Detect which cell encompasses the target text, then output its (x, y) center coordinate. 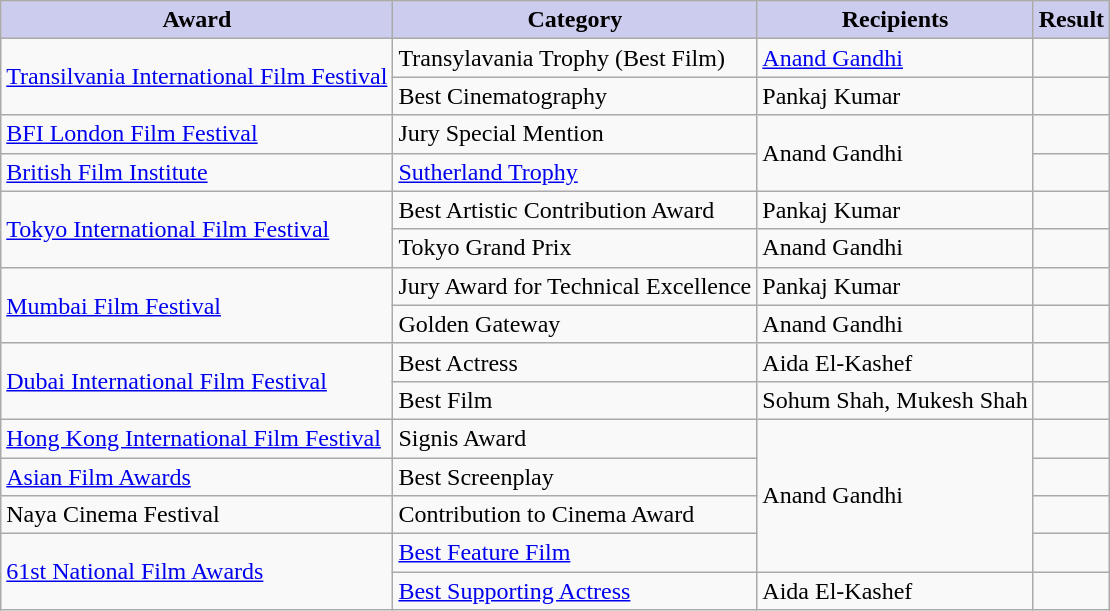
Jury Award for Technical Excellence (575, 286)
Transilvania International Film Festival (197, 77)
Best Screenplay (575, 477)
British Film Institute (197, 172)
Award (197, 20)
Hong Kong International Film Festival (197, 438)
Jury Special Mention (575, 134)
Asian Film Awards (197, 477)
Golden Gateway (575, 324)
Dubai International Film Festival (197, 381)
Sohum Shah, Mukesh Shah (895, 400)
Sutherland Trophy (575, 172)
61st National Film Awards (197, 572)
Signis Award (575, 438)
Contribution to Cinema Award (575, 515)
Tokyo International Film Festival (197, 229)
Best Feature Film (575, 553)
Result (1071, 20)
Best Artistic Contribution Award (575, 210)
Transylavania Trophy (Best Film) (575, 58)
Best Supporting Actress (575, 591)
Best Cinematography (575, 96)
Tokyo Grand Prix (575, 248)
Mumbai Film Festival (197, 305)
BFI London Film Festival (197, 134)
Category (575, 20)
Recipients (895, 20)
Best Film (575, 400)
Naya Cinema Festival (197, 515)
Best Actress (575, 362)
